From the cell containing the given text, extract its center point as [x, y] coordinate. 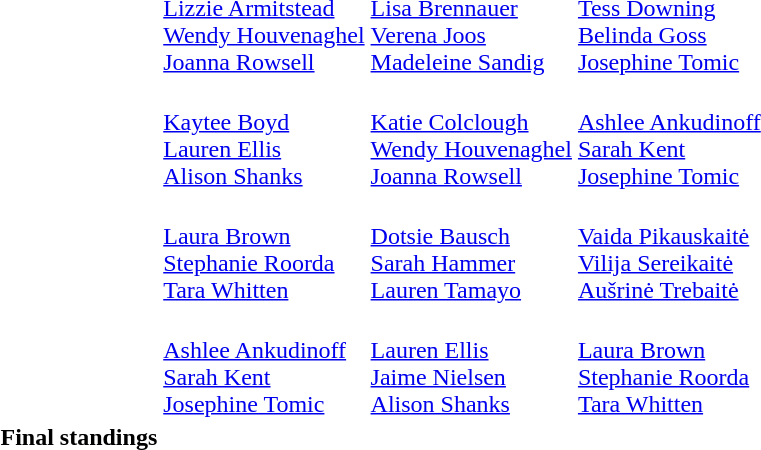
Katie ColcloughWendy HouvenaghelJoanna Rowsell [471, 136]
Kaytee BoydLauren EllisAlison Shanks [264, 136]
Ashlee AnkudinoffSarah KentJosephine Tomic [264, 364]
Dotsie BauschSarah HammerLauren Tamayo [471, 250]
Laura BrownStephanie RoordaTara Whitten [264, 250]
Lauren EllisJaime NielsenAlison Shanks [471, 364]
